Locate the cell with the specified text and output its [x, y] center coordinate. 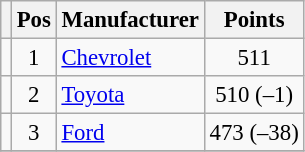
511 [254, 58]
2 [34, 95]
Toyota [130, 95]
1 [34, 58]
473 (–38) [254, 133]
Points [254, 20]
Manufacturer [130, 20]
Chevrolet [130, 58]
3 [34, 133]
Ford [130, 133]
510 (–1) [254, 95]
Pos [34, 20]
